Find where the given text appears and provide that cell's center as [X, Y] coordinate. 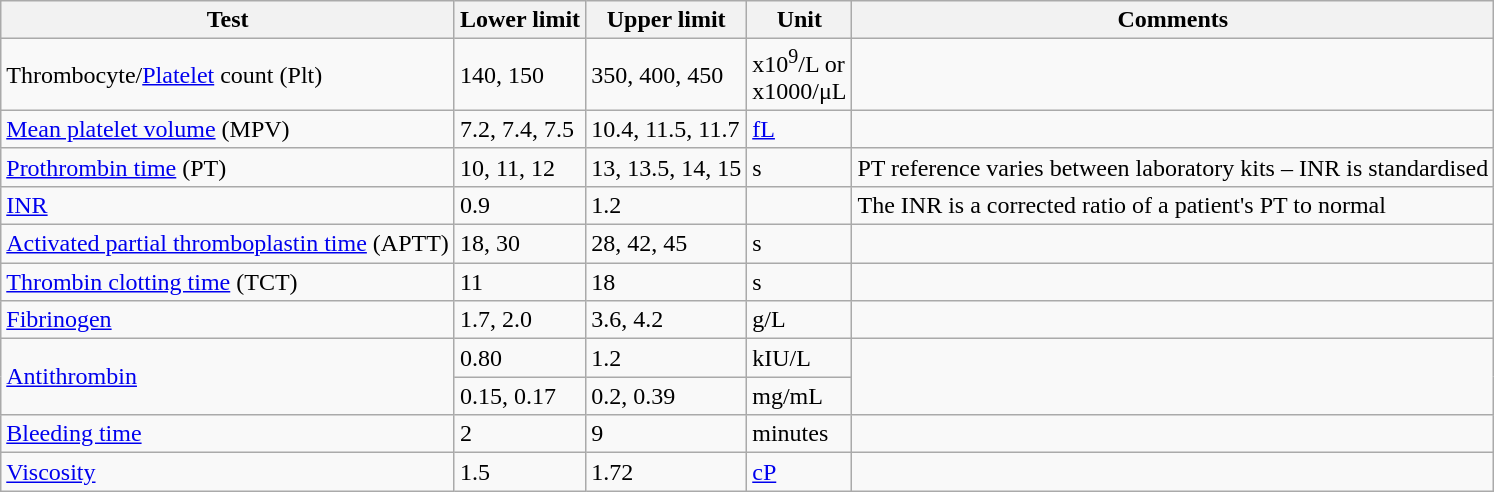
140, 150 [520, 75]
2 [520, 434]
18 [666, 282]
Fibrinogen [228, 320]
cP [800, 472]
7.2, 7.4, 7.5 [520, 129]
Comments [1173, 20]
0.80 [520, 358]
Mean platelet volume (MPV) [228, 129]
fL [800, 129]
1.5 [520, 472]
g/L [800, 320]
10, 11, 12 [520, 167]
3.6, 4.2 [666, 320]
350, 400, 450 [666, 75]
1.72 [666, 472]
0.2, 0.39 [666, 396]
11 [520, 282]
mg/mL [800, 396]
Viscosity [228, 472]
0.15, 0.17 [520, 396]
28, 42, 45 [666, 244]
INR [228, 205]
PT reference varies between laboratory kits – INR is standardised [1173, 167]
10.4, 11.5, 11.7 [666, 129]
18, 30 [520, 244]
The INR is a corrected ratio of a patient's PT to normal [1173, 205]
0.9 [520, 205]
Lower limit [520, 20]
Thrombin clotting time (TCT) [228, 282]
Activated partial thromboplastin time (APTT) [228, 244]
Unit [800, 20]
1.7, 2.0 [520, 320]
x109/L or x1000/μL [800, 75]
minutes [800, 434]
kIU/L [800, 358]
Bleeding time [228, 434]
13, 13.5, 14, 15 [666, 167]
9 [666, 434]
Thrombocyte/Platelet count (Plt) [228, 75]
Prothrombin time (PT) [228, 167]
Antithrombin [228, 377]
Upper limit [666, 20]
Test [228, 20]
